Search for the cell housing the specified text and yield its (x, y) center coordinate. 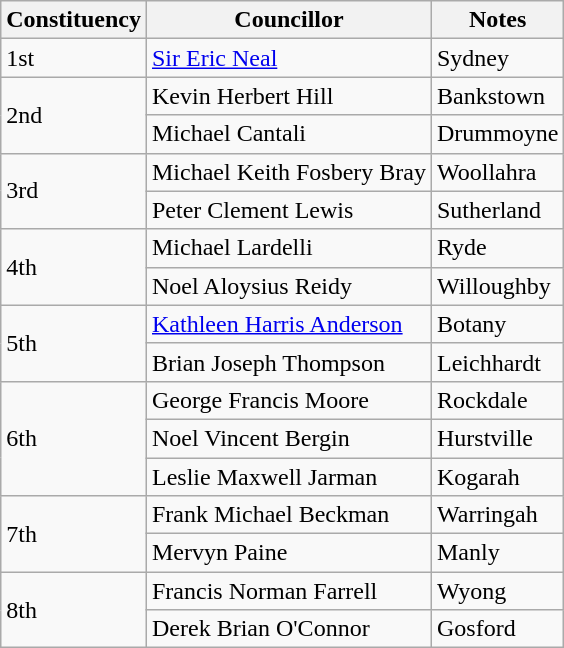
Hurstville (497, 438)
Noel Vincent Bergin (288, 438)
4th (74, 267)
Sydney (497, 58)
Botany (497, 324)
Ryde (497, 248)
3rd (74, 191)
5th (74, 343)
Woollahra (497, 172)
Peter Clement Lewis (288, 210)
Willoughby (497, 286)
Bankstown (497, 96)
Francis Norman Farrell (288, 591)
Drummoyne (497, 134)
Manly (497, 553)
8th (74, 610)
Sutherland (497, 210)
Sir Eric Neal (288, 58)
Frank Michael Beckman (288, 515)
2nd (74, 115)
Warringah (497, 515)
1st (74, 58)
Derek Brian O'Connor (288, 629)
Councillor (288, 20)
Leslie Maxwell Jarman (288, 477)
Kevin Herbert Hill (288, 96)
Michael Keith Fosbery Bray (288, 172)
Michael Cantali (288, 134)
Rockdale (497, 400)
Constituency (74, 20)
Gosford (497, 629)
George Francis Moore (288, 400)
Kogarah (497, 477)
Noel Aloysius Reidy (288, 286)
Michael Lardelli (288, 248)
Wyong (497, 591)
Mervyn Paine (288, 553)
Notes (497, 20)
Leichhardt (497, 362)
Kathleen Harris Anderson (288, 324)
Brian Joseph Thompson (288, 362)
7th (74, 534)
6th (74, 438)
